Locate the cell with the specified text and output its (x, y) center coordinate. 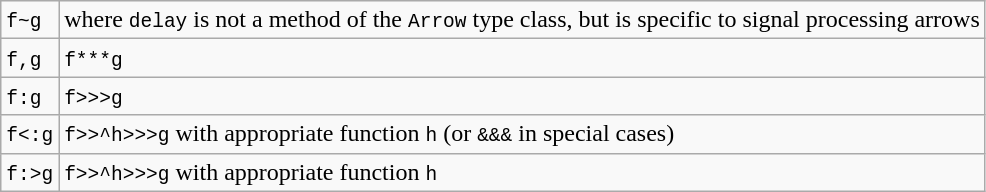
f>>^h>>>g with appropriate function h (or &&& in special cases) (522, 134)
f>>>g (522, 96)
f>>^h>>>g with appropriate function h (522, 172)
f:>g (30, 172)
f~g (30, 20)
f<:g (30, 134)
f:g (30, 96)
f***g (522, 58)
f,g (30, 58)
where delay is not a method of the Arrow type class, but is specific to signal processing arrows (522, 20)
